Locate the cell with the specified text and output its [X, Y] center coordinate. 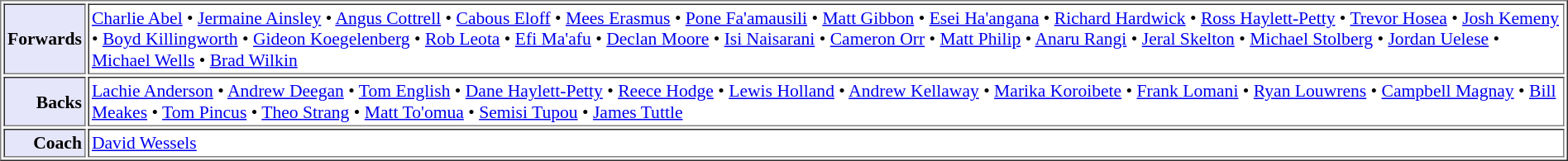
Forwards [45, 39]
David Wessels [825, 143]
Backs [45, 102]
Coach [45, 143]
